Extract the (x, y) coordinate from the center of the cell holding the provided text.  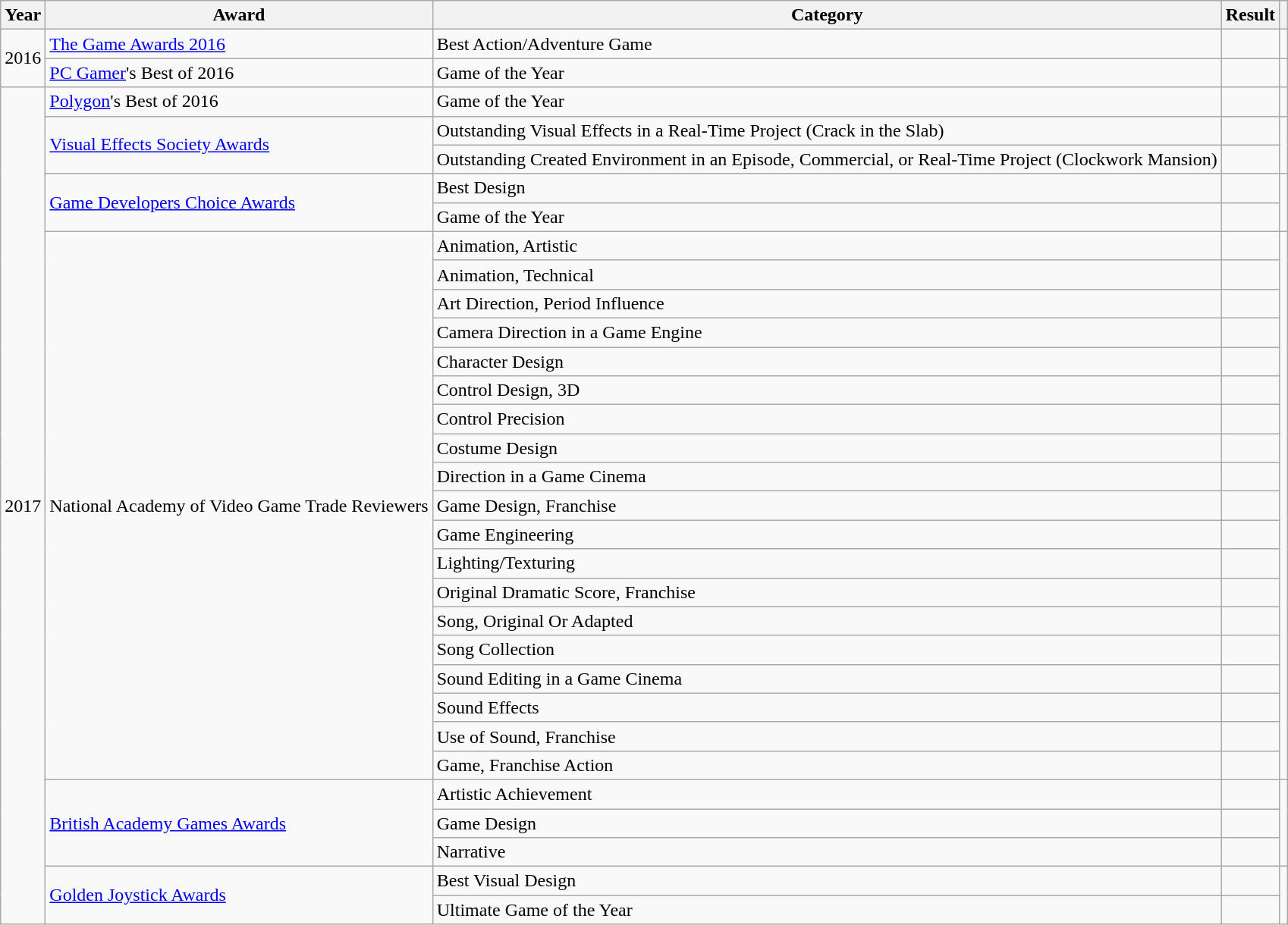
Song, Original Or Adapted (827, 621)
Category (827, 15)
Control Precision (827, 419)
Character Design (827, 362)
Use of Sound, Franchise (827, 736)
Best Action/Adventure Game (827, 44)
Art Direction, Period Influence (827, 303)
Game, Franchise Action (827, 765)
Award (239, 15)
Outstanding Created Environment in an Episode, Commercial, or Real-Time Project (Clockwork Mansion) (827, 159)
Direction in a Game Cinema (827, 477)
The Game Awards 2016 (239, 44)
Narrative (827, 852)
Game Engineering (827, 535)
Game Developers Choice Awards (239, 202)
Visual Effects Society Awards (239, 145)
2016 (23, 58)
Animation, Artistic (827, 246)
Polygon's Best of 2016 (239, 102)
National Academy of Video Game Trade Reviewers (239, 505)
Lighting/Texturing (827, 563)
Golden Joystick Awards (239, 895)
Sound Effects (827, 707)
Game Design, Franchise (827, 506)
Best Visual Design (827, 881)
Artistic Achievement (827, 794)
Best Design (827, 188)
Outstanding Visual Effects in a Real-Time Project (Crack in the Slab) (827, 130)
Original Dramatic Score, Franchise (827, 592)
Game Design (827, 823)
British Academy Games Awards (239, 823)
2017 (23, 506)
PC Gamer's Best of 2016 (239, 73)
Sound Editing in a Game Cinema (827, 679)
Costume Design (827, 448)
Ultimate Game of the Year (827, 910)
Year (23, 15)
Animation, Technical (827, 274)
Control Design, 3D (827, 390)
Song Collection (827, 650)
Camera Direction in a Game Engine (827, 332)
Result (1250, 15)
